Return the (x, y) coordinate for the center point of the cell that contains the specified text.  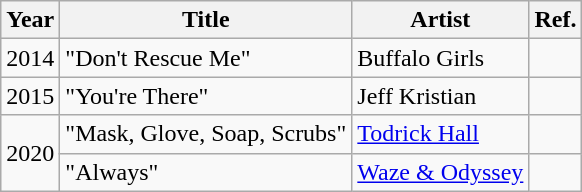
2014 (30, 58)
Ref. (556, 20)
2020 (30, 153)
"You're There" (206, 96)
Todrick Hall (440, 134)
"Don't Rescue Me" (206, 58)
Artist (440, 20)
Year (30, 20)
"Mask, Glove, Soap, Scrubs" (206, 134)
2015 (30, 96)
Jeff Kristian (440, 96)
Waze & Odyssey (440, 172)
Title (206, 20)
Buffalo Girls (440, 58)
"Always" (206, 172)
